Provide the [X, Y] coordinate of the cell's center where the given text is located.  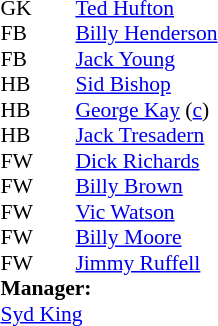
Jack Tresadern [146, 135]
Sid Bishop [146, 85]
Vic Watson [146, 212]
Billy Henderson [146, 33]
George Kay (c) [146, 110]
Jimmy Ruffell [146, 263]
Dick Richards [146, 161]
Jack Young [146, 59]
Billy Moore [146, 237]
Billy Brown [146, 187]
Manager: [108, 289]
